Detect which cell encompasses the target text, then output its [x, y] center coordinate. 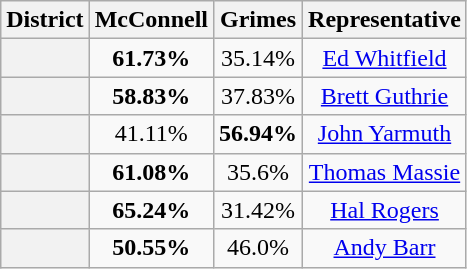
61.73% [151, 58]
37.83% [258, 96]
Thomas Massie [385, 172]
46.0% [258, 248]
McConnell [151, 20]
John Yarmuth [385, 134]
Grimes [258, 20]
31.42% [258, 210]
Representative [385, 20]
56.94% [258, 134]
35.6% [258, 172]
58.83% [151, 96]
50.55% [151, 248]
35.14% [258, 58]
Andy Barr [385, 248]
District [45, 20]
41.11% [151, 134]
Ed Whitfield [385, 58]
65.24% [151, 210]
61.08% [151, 172]
Hal Rogers [385, 210]
Brett Guthrie [385, 96]
